Extract the [X, Y] coordinate from the center of the cell holding the provided text.  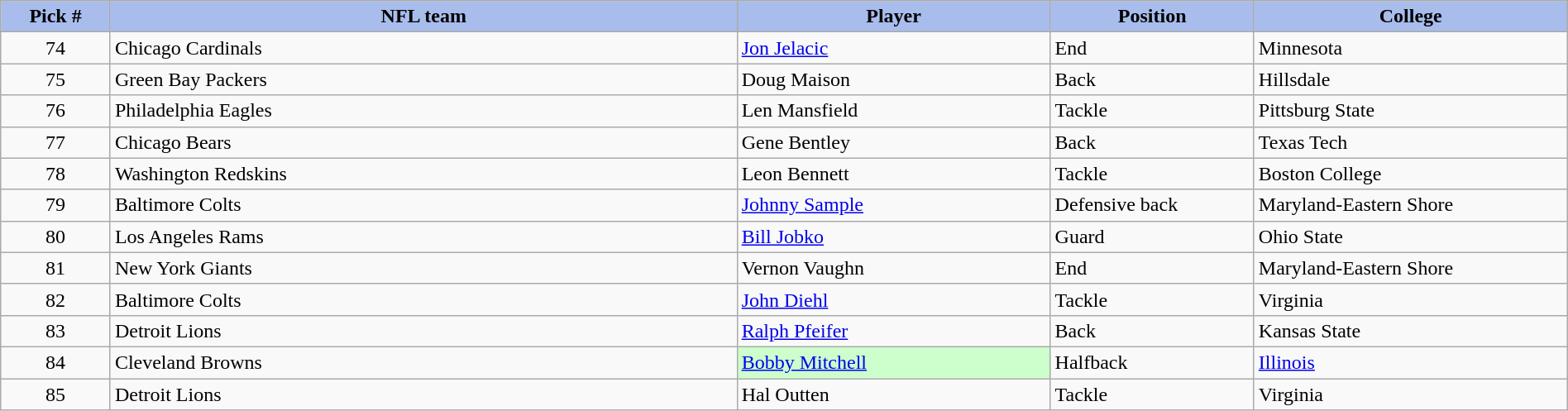
Gene Bentley [893, 142]
Philadelphia Eagles [423, 111]
Ohio State [1411, 237]
79 [56, 205]
81 [56, 268]
Hillsdale [1411, 79]
Defensive back [1152, 205]
74 [56, 48]
Player [893, 17]
75 [56, 79]
John Diehl [893, 299]
82 [56, 299]
80 [56, 237]
NFL team [423, 17]
84 [56, 362]
Vernon Vaughn [893, 268]
Chicago Bears [423, 142]
Washington Redskins [423, 174]
Cleveland Browns [423, 362]
Boston College [1411, 174]
Green Bay Packers [423, 79]
Kansas State [1411, 331]
Len Mansfield [893, 111]
New York Giants [423, 268]
78 [56, 174]
76 [56, 111]
Illinois [1411, 362]
Johnny Sample [893, 205]
Leon Bennett [893, 174]
Hal Outten [893, 394]
College [1411, 17]
83 [56, 331]
Guard [1152, 237]
Los Angeles Rams [423, 237]
Bill Jobko [893, 237]
Texas Tech [1411, 142]
77 [56, 142]
Pick # [56, 17]
Halfback [1152, 362]
Minnesota [1411, 48]
Chicago Cardinals [423, 48]
Ralph Pfeifer [893, 331]
Bobby Mitchell [893, 362]
85 [56, 394]
Pittsburg State [1411, 111]
Doug Maison [893, 79]
Jon Jelacic [893, 48]
Position [1152, 17]
